Provide the [X, Y] coordinate of the cell's center where the given text is located.  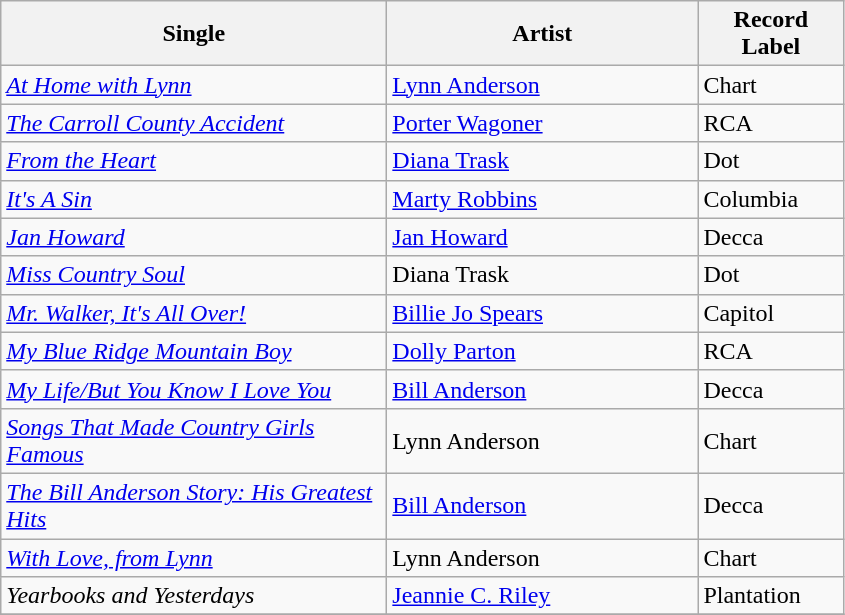
My Life/But You Know I Love You [194, 389]
Single [194, 34]
Jeannie C. Riley [542, 596]
My Blue Ridge Mountain Boy [194, 351]
Record Label [771, 34]
Yearbooks and Yesterdays [194, 596]
Dolly Parton [542, 351]
Miss Country Soul [194, 275]
Marty Robbins [542, 199]
The Carroll County Accident [194, 123]
Songs That Made Country Girls Famous [194, 440]
Plantation [771, 596]
Porter Wagoner [542, 123]
It's A Sin [194, 199]
Artist [542, 34]
Capitol [771, 313]
With Love, from Lynn [194, 557]
Columbia [771, 199]
Mr. Walker, It's All Over! [194, 313]
At Home with Lynn [194, 85]
The Bill Anderson Story: His Greatest Hits [194, 506]
Billie Jo Spears [542, 313]
From the Heart [194, 161]
